Search for the cell housing the specified text and yield its (x, y) center coordinate. 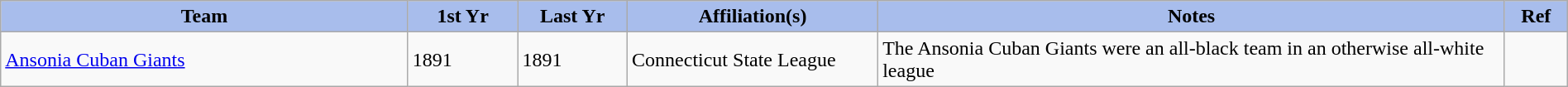
Affiliation(s) (753, 17)
The Ansonia Cuban Giants were an all-black team in an otherwise all-white league (1192, 60)
Connecticut State League (753, 60)
Last Yr (572, 17)
Notes (1192, 17)
Ansonia Cuban Giants (205, 60)
Ref (1536, 17)
Team (205, 17)
1st Yr (463, 17)
